Detect which cell encompasses the target text, then output its [x, y] center coordinate. 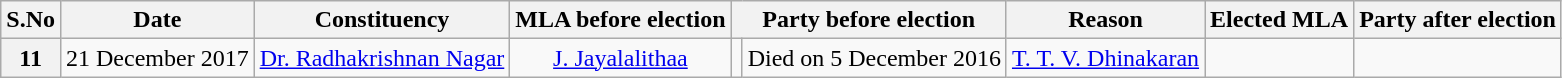
21 December 2017 [157, 58]
T. T. V. Dhinakaran [1105, 58]
S.No [31, 20]
Reason [1105, 20]
Date [157, 20]
Died on 5 December 2016 [874, 58]
J. Jayalalithaa [620, 58]
Party after election [1458, 20]
Constituency [382, 20]
11 [31, 58]
Party before election [868, 20]
MLA before election [620, 20]
Elected MLA [1280, 20]
Dr. Radhakrishnan Nagar [382, 58]
